Detect which cell encompasses the target text, then output its [X, Y] center coordinate. 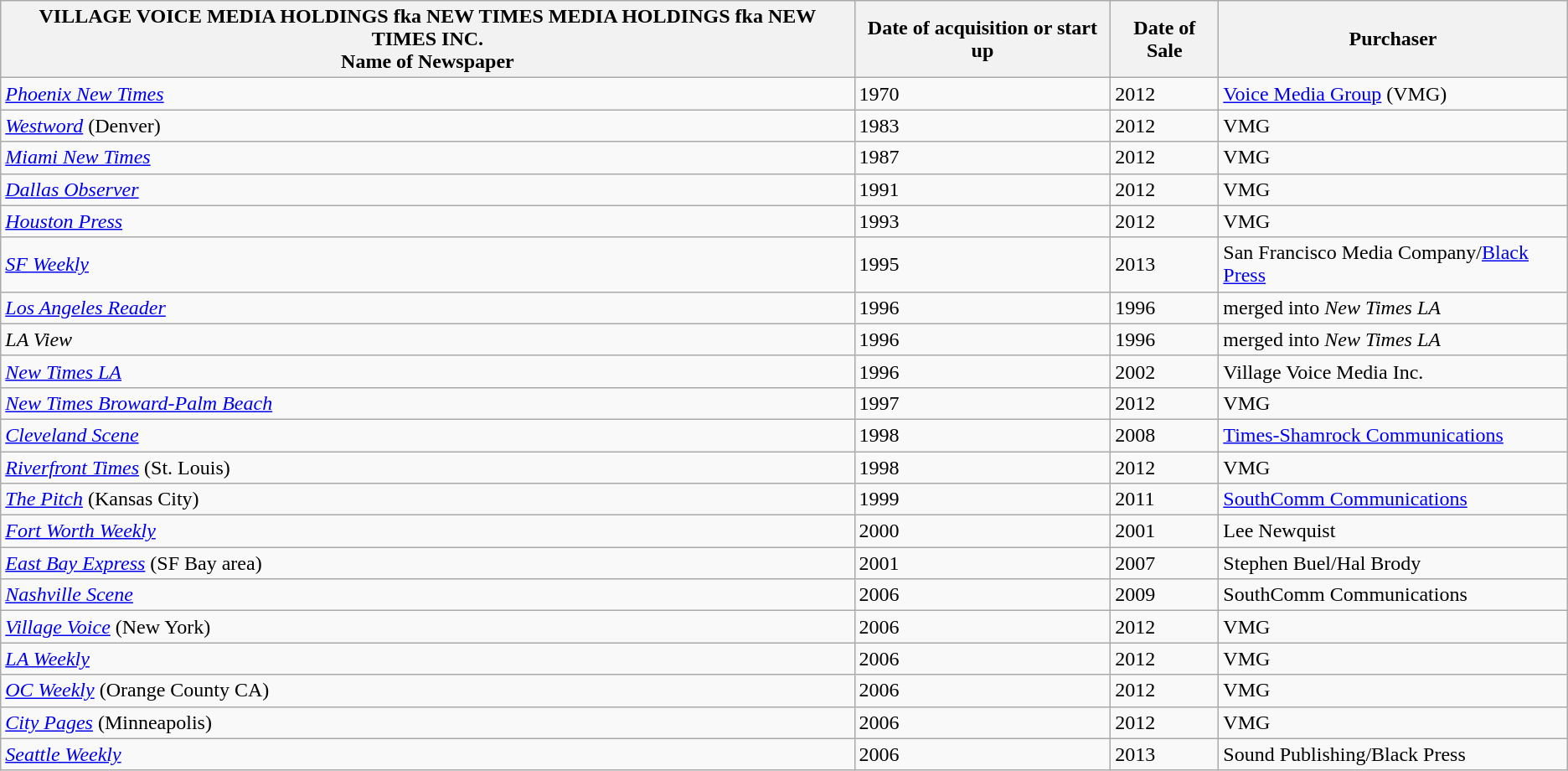
Cleveland Scene [427, 435]
LA Weekly [427, 659]
1991 [983, 189]
Date of Sale [1164, 39]
2002 [1164, 371]
Voice Media Group (VMG) [1393, 94]
Riverfront Times (St. Louis) [427, 467]
2007 [1164, 563]
East Bay Express (SF Bay area) [427, 563]
SF Weekly [427, 265]
Date of acquisition or start up [983, 39]
New Times Broward-Palm Beach [427, 403]
Stephen Buel/Hal Brody [1393, 563]
Village Voice Media Inc. [1393, 371]
Dallas Observer [427, 189]
Sound Publishing/Black Press [1393, 754]
New Times LA [427, 371]
The Pitch (Kansas City) [427, 499]
Westword (Denver) [427, 126]
VILLAGE VOICE MEDIA HOLDINGS fka NEW TIMES MEDIA HOLDINGS fka NEW TIMES INC.Name of Newspaper [427, 39]
Purchaser [1393, 39]
1983 [983, 126]
Nashville Scene [427, 595]
2008 [1164, 435]
LA View [427, 339]
Village Voice (New York) [427, 627]
Times-Shamrock Communications [1393, 435]
1987 [983, 158]
2011 [1164, 499]
1997 [983, 403]
1999 [983, 499]
Seattle Weekly [427, 754]
Fort Worth Weekly [427, 531]
1995 [983, 265]
2000 [983, 531]
Phoenix New Times [427, 94]
OC Weekly (Orange County CA) [427, 691]
1970 [983, 94]
Los Angeles Reader [427, 308]
San Francisco Media Company/Black Press [1393, 265]
1993 [983, 221]
City Pages (Minneapolis) [427, 722]
Lee Newquist [1393, 531]
Miami New Times [427, 158]
Houston Press [427, 221]
2009 [1164, 595]
